For the text-containing cell, return its midpoint in (x, y) coordinate format. 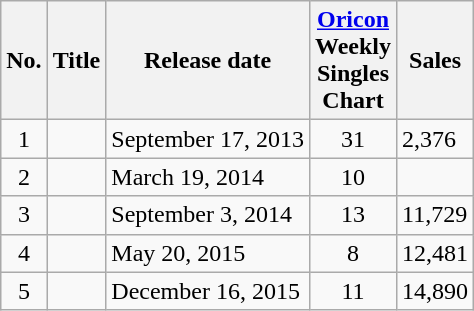
September 3, 2014 (208, 215)
Title (76, 60)
No. (24, 60)
13 (352, 215)
12,481 (436, 253)
2 (24, 177)
8 (352, 253)
5 (24, 291)
3 (24, 215)
September 17, 2013 (208, 139)
December 16, 2015 (208, 291)
11,729 (436, 215)
1 (24, 139)
March 19, 2014 (208, 177)
10 (352, 177)
2,376 (436, 139)
14,890 (436, 291)
4 (24, 253)
Sales (436, 60)
OriconWeeklySinglesChart (352, 60)
31 (352, 139)
May 20, 2015 (208, 253)
11 (352, 291)
Release date (208, 60)
